Search for the cell housing the specified text and yield its [x, y] center coordinate. 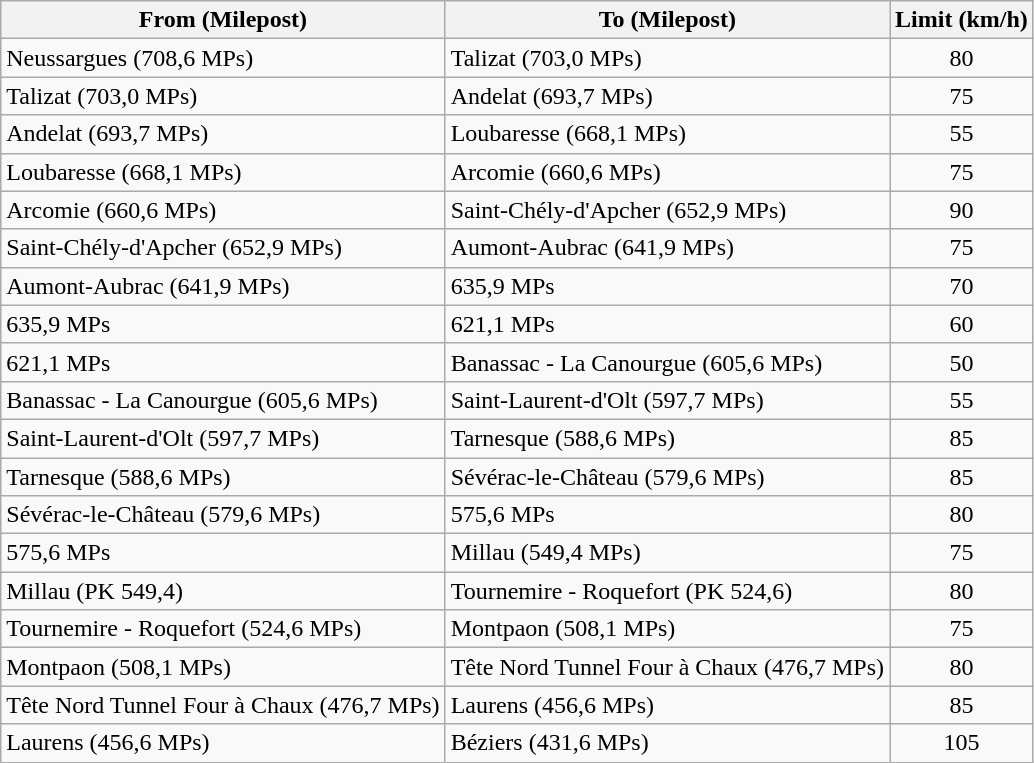
Limit (km/h) [962, 20]
90 [962, 210]
Neussargues (708,6 MPs) [223, 58]
Millau (549,4 MPs) [667, 553]
Tournemire - Roquefort (524,6 MPs) [223, 629]
50 [962, 362]
60 [962, 324]
From (Milepost) [223, 20]
Millau (PK 549,4) [223, 591]
105 [962, 743]
Béziers (431,6 MPs) [667, 743]
To (Milepost) [667, 20]
70 [962, 286]
Tournemire - Roquefort (PK 524,6) [667, 591]
